Search for the cell housing the specified text and yield its [x, y] center coordinate. 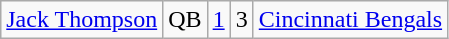
QB [185, 20]
1 [218, 20]
Jack Thompson [82, 20]
Cincinnati Bengals [350, 20]
3 [242, 20]
